Extract the [x, y] coordinate from the center of the cell holding the provided text.  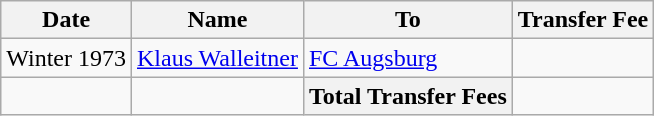
Name [217, 20]
Date [66, 20]
FC Augsburg [408, 58]
Transfer Fee [582, 20]
Total Transfer Fees [408, 96]
To [408, 20]
Winter 1973 [66, 58]
Klaus Walleitner [217, 58]
